From the cell containing the given text, extract its center point as (X, Y) coordinate. 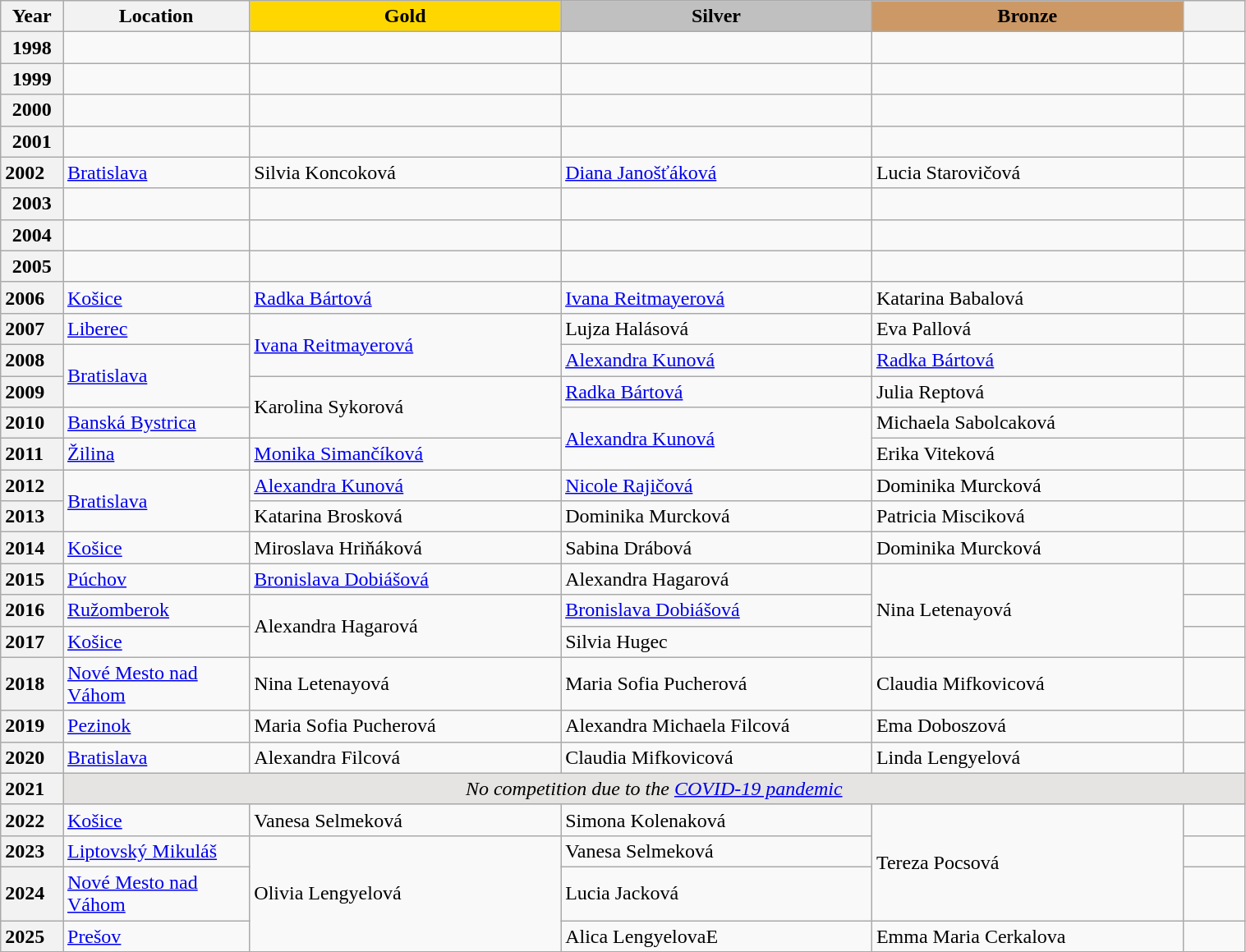
2011 (32, 454)
2004 (32, 235)
Silvia Hugec (716, 642)
Žilina (156, 454)
2002 (32, 172)
2005 (32, 266)
Olivia Lengyelová (406, 894)
2023 (32, 851)
Silvia Koncoková (406, 172)
Erika Viteková (1027, 454)
Lucia Jacková (716, 894)
2019 (32, 726)
Location (156, 16)
Katarina Brosková (406, 517)
Gold (406, 16)
1999 (32, 79)
Nicole Rajičová (716, 485)
Lucia Starovičová (1027, 172)
2010 (32, 423)
Eva Pallová (1027, 329)
Linda Lengyelová (1027, 757)
Karolina Sykorová (406, 407)
Katarina Babalová (1027, 297)
Emma Maria Cerkalova (1027, 936)
Púchov (156, 579)
Liptovský Mikuláš (156, 851)
Simona Kolenaková (716, 820)
2013 (32, 517)
2001 (32, 141)
2024 (32, 894)
Alexandra Filcová (406, 757)
2020 (32, 757)
Miroslava Hriňáková (406, 548)
2000 (32, 110)
2021 (32, 789)
2012 (32, 485)
2015 (32, 579)
Silver (716, 16)
2007 (32, 329)
Ema Doboszová (1027, 726)
Liberec (156, 329)
2003 (32, 204)
Sabina Drábová (716, 548)
2008 (32, 360)
Lujza Halásová (716, 329)
Diana Janošťáková (716, 172)
Tereza Pocsová (1027, 862)
Patricia Misciková (1027, 517)
2022 (32, 820)
2018 (32, 683)
Michaela Sabolcaková (1027, 423)
Ružomberok (156, 610)
Alica LengyelovaE (716, 936)
2009 (32, 392)
1998 (32, 48)
Prešov (156, 936)
2017 (32, 642)
2014 (32, 548)
2016 (32, 610)
Year (32, 16)
Pezinok (156, 726)
Alexandra Michaela Filcová (716, 726)
2025 (32, 936)
Monika Simančíková (406, 454)
No competition due to the COVID-19 pandemic (654, 789)
2006 (32, 297)
Julia Reptová (1027, 392)
Bronze (1027, 16)
Banská Bystrica (156, 423)
